Return [X, Y] of the center of cell containing provided text 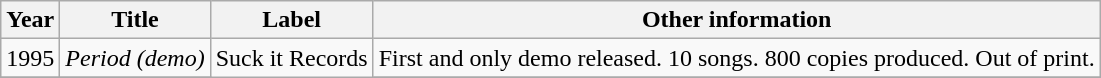
Label [292, 20]
Year [30, 20]
First and only demo released. 10 songs. 800 copies produced. Out of print. [736, 58]
Period (demo) [135, 58]
Suck it Records [292, 58]
Other information [736, 20]
1995 [30, 58]
Title [135, 20]
